For the text-containing cell, return its midpoint in (x, y) coordinate format. 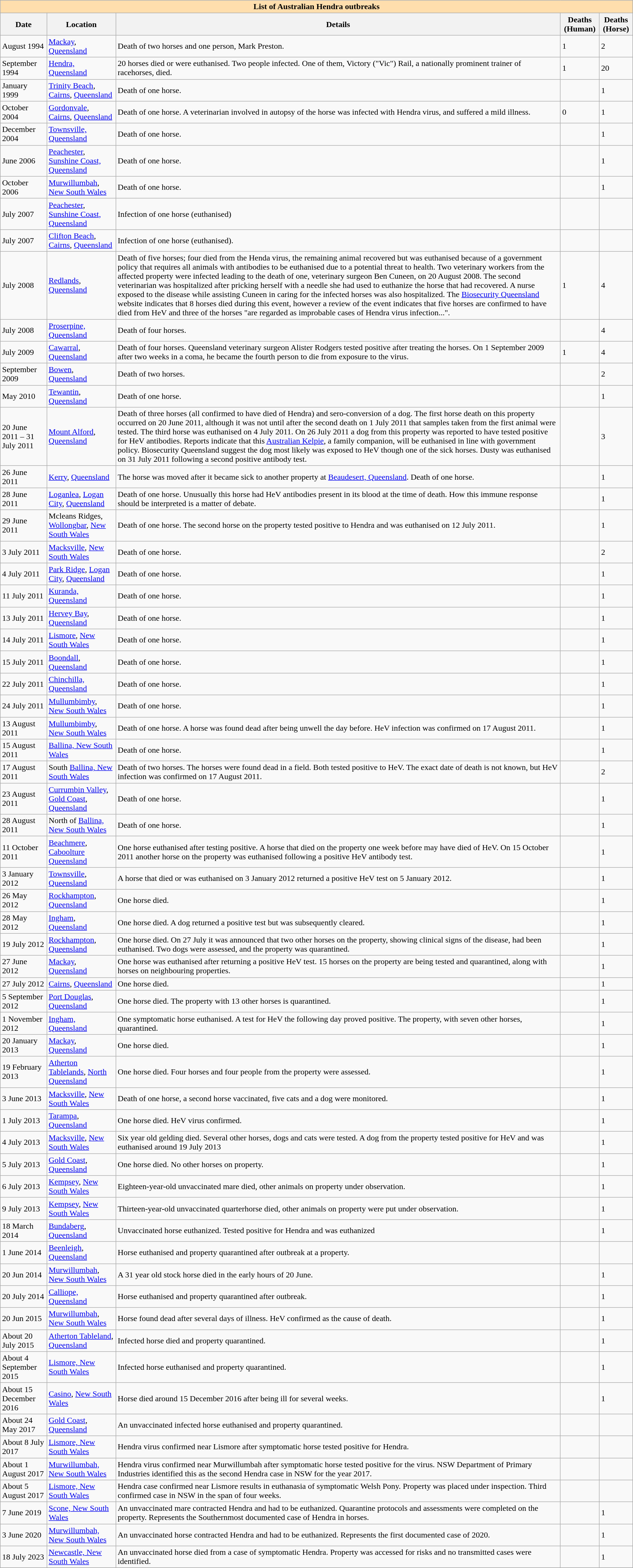
About 15 December 2016 (24, 1398)
3 June 2013 (24, 1098)
28 May 2012 (24, 922)
About 24 May 2017 (24, 1425)
One horse died. A dog returned a positive test but was subsequently cleared. (338, 922)
Infected horse euthanised and property quarantined. (338, 1367)
20 (616, 68)
Boondall, Queensland (81, 662)
Atherton Tableland, Queensland (81, 1340)
20 horses died or were euthanised. Two people infected. One of them, Victory ("Vic") Rail, a nationally prominent trainer of racehorses, died. (338, 68)
Beenleigh, Queensland (81, 1252)
Atherton Tablelands, North Queensland (81, 1072)
Horse found dead after several days of illness. HeV confirmed as the cause of death. (338, 1319)
October 2004 (24, 112)
3 January 2012 (24, 878)
3 (616, 436)
Death of two horses and one person, Mark Preston. (338, 46)
1 July 2013 (24, 1120)
Trinity Beach, Cairns, Queensland (81, 90)
14 July 2011 (24, 640)
17 August 2011 (24, 772)
About 1 August 2017 (24, 1469)
13 August 2011 (24, 728)
7 June 2019 (24, 1513)
20 January 2013 (24, 1045)
One horse died. No other horses on property. (338, 1164)
19 February 2013 (24, 1072)
5 September 2012 (24, 1001)
1 November 2012 (24, 1023)
One symptomatic horse euthanised. A test for HeV the following day proved positive. The property, with seven other horses, quarantined. (338, 1023)
Death of four horses. (338, 330)
20 Jun 2014 (24, 1275)
One horse died. HeV virus confirmed. (338, 1120)
The horse was moved after it became sick to another property at Beaudesert, Queensland. Death of one horse. (338, 477)
One horse died. Four horses and four people from the property were assessed. (338, 1072)
One horse died. The property with 13 other horses is quarantined. (338, 1001)
Beachmere, Caboolture Queensland (81, 852)
Horse died around 15 December 2016 after being ill for several weeks. (338, 1398)
Kuranda, Queensland (81, 596)
Date (24, 24)
Calliope, Queensland (81, 1296)
About 20 July 2015 (24, 1340)
July 2009 (24, 353)
24 July 2011 (24, 706)
List of Australian Hendra outbreaks (316, 7)
Infection of one horse (euthanised) (338, 214)
20 July 2014 (24, 1296)
Gordonvale, Cairns, Queensland (81, 112)
9 July 2013 (24, 1208)
Bowen, Queensland (81, 374)
3 June 2020 (24, 1535)
Bundaberg, Queensland (81, 1231)
Eighteen-year-old unvaccinated mare died, other animals on property under observation. (338, 1187)
19 July 2012 (24, 945)
Infected horse died and property quarantined. (338, 1340)
Hendra, Queensland (81, 68)
May 2010 (24, 396)
August 1994 (24, 46)
26 May 2012 (24, 901)
6 July 2013 (24, 1187)
18 July 2023 (24, 1557)
Tewantin, Queensland (81, 396)
Mount Alford, Queensland (81, 436)
January 1999 (24, 90)
About 4 September 2015 (24, 1367)
27 June 2012 (24, 966)
An unvaccinated horse contracted Hendra and had to be euthanized. Represents the first documented case of 2020. (338, 1535)
Location (81, 24)
Casino, New South Wales (81, 1398)
Cairns, Queensland (81, 984)
Loganlea, Logan City, Queensland (81, 499)
1 June 2014 (24, 1252)
15 August 2011 (24, 750)
Thirteen-year-old unvaccinated quarterhorse died, other animals on property were put under observation. (338, 1208)
18 March 2014 (24, 1231)
Hervey Bay, Queensland (81, 618)
Hendra virus confirmed near Lismore after symptomatic horse tested positive for Hendra. (338, 1447)
11 July 2011 (24, 596)
20 June 2011 – 31 July 2011 (24, 436)
Deaths (Human) (580, 24)
20 Jun 2015 (24, 1319)
About 8 July 2017 (24, 1447)
4 July 2011 (24, 574)
South Ballina, New South Wales (81, 772)
Infection of one horse (euthanised). (338, 240)
September 1994 (24, 68)
October 2006 (24, 187)
A 31 year old stock horse died in the early hours of 20 June. (338, 1275)
Ballina, New South Wales (81, 750)
Deaths (Horse) (616, 24)
An unvaccinated infected horse euthanised and property quarantined. (338, 1425)
22 July 2011 (24, 684)
15 July 2011 (24, 662)
Port Douglas, Queensland (81, 1001)
Kerry, Queensland (81, 477)
Newcastle, New South Wales (81, 1557)
29 June 2011 (24, 525)
27 July 2012 (24, 984)
September 2009 (24, 374)
Currumbin Valley, Gold Coast, Queensland (81, 799)
Death of one horse. The second horse on the property tested positive to Hendra and was euthanised on 12 July 2011. (338, 525)
0 (580, 112)
28 August 2011 (24, 825)
3 July 2011 (24, 552)
Chinchilla, Queensland (81, 684)
5 July 2013 (24, 1164)
Proserpine, Queensland (81, 330)
North of Ballina, New South Wales (81, 825)
26 June 2011 (24, 477)
Park Ridge, Logan City, Queensland (81, 574)
Death of one horse. A veterinarian involved in autopsy of the horse was infected with Hendra virus, and suffered a mild illness. (338, 112)
Death of one horse. A horse was found dead after being unwell the day before. HeV infection was confirmed on 17 August 2011. (338, 728)
Redlands, Queensland (81, 285)
Mcleans Ridges, Wollongbar, New South Wales (81, 525)
28 June 2011 (24, 499)
11 October 2011 (24, 852)
13 July 2011 (24, 618)
Unvaccinated horse euthanized. Tested positive for Hendra and was euthanized (338, 1231)
December 2004 (24, 134)
An unvaccinated horse died from a case of symptomatic Hendra. Property was accessed for risks and no transmitted cases were identified. (338, 1557)
Death of one horse, a second horse vaccinated, five cats and a dog were monitored. (338, 1098)
23 August 2011 (24, 799)
Horse euthanised and property quarantined after outbreak at a property. (338, 1252)
June 2006 (24, 161)
Death of two horses. (338, 374)
Tarampa, Queensland (81, 1120)
A horse that died or was euthanised on 3 January 2012 returned a positive HeV test on 5 January 2012. (338, 878)
Cawarral, Queensland (81, 353)
About 5 August 2017 (24, 1491)
Scone, New South Wales (81, 1513)
Horse euthanised and property quarantined after outbreak. (338, 1296)
Details (338, 24)
4 July 2013 (24, 1143)
Clifton Beach, Cairns, Queensland (81, 240)
